Find where the given text appears and provide that cell's center as (X, Y) coordinate. 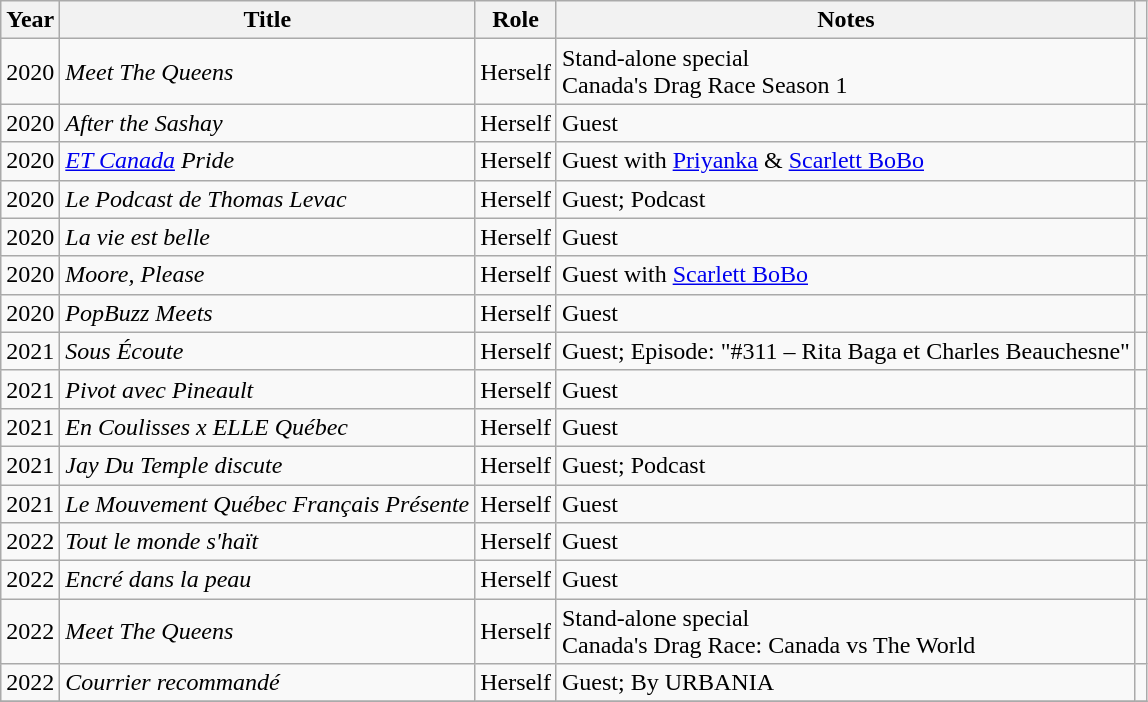
Role (516, 20)
Guest; Episode: "#311 – Rita Baga et Charles Beauchesne" (846, 351)
Encré dans la peau (268, 580)
En Coulisses x ELLE Québec (268, 427)
Year (30, 20)
Jay Du Temple discute (268, 465)
Courrier recommandé (268, 683)
Notes (846, 20)
Title (268, 20)
La vie est belle (268, 237)
Guest with Scarlett BoBo (846, 275)
PopBuzz Meets (268, 313)
Le Mouvement Québec Français Présente (268, 503)
Pivot avec Pineault (268, 389)
Stand-alone specialCanada's Drag Race: Canada vs The World (846, 632)
Le Podcast de Thomas Levac (268, 199)
After the Sashay (268, 123)
Moore, Please (268, 275)
Sous Écoute (268, 351)
Guest; By URBANIA (846, 683)
ET Canada Pride (268, 161)
Stand-alone specialCanada's Drag Race Season 1 (846, 72)
Tout le monde s'haït (268, 542)
Guest with Priyanka & Scarlett BoBo (846, 161)
